Return [x, y] of the center of cell containing provided text 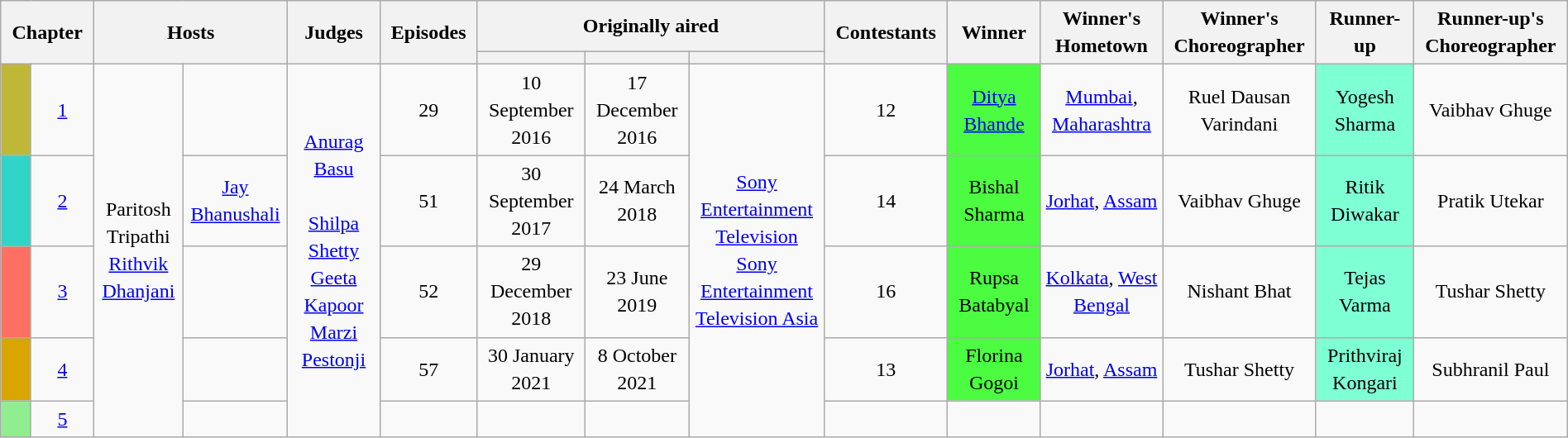
Yogesh Sharma [1365, 110]
Pratik Utekar [1490, 201]
52 [428, 292]
Episodes [428, 33]
30 January 2021 [531, 369]
Hosts [191, 33]
30 September 2017 [531, 201]
4 [62, 369]
5 [62, 419]
Tejas Varma [1365, 292]
3 [62, 292]
16 [887, 292]
Florina Gogoi [994, 369]
24 March 2018 [637, 201]
12 [887, 110]
Winner's Hometown [1102, 33]
Prithviraj Kongari [1365, 369]
Chapter [48, 33]
29 December 2018 [531, 292]
23 June 2019 [637, 292]
Rupsa Batabyal [994, 292]
Paritosh TripathiRithvik Dhanjani [139, 251]
Bishal Sharma [994, 201]
Nishant Bhat [1240, 292]
57 [428, 369]
Kolkata, West Bengal [1102, 292]
Winner [994, 33]
Winner's Choreographer [1240, 33]
Ritik Diwakar [1365, 201]
Runner-up [1365, 33]
29 [428, 110]
Contestants [887, 33]
Runner-up's Choreographer [1490, 33]
Ditya Bhande [994, 110]
8 October 2021 [637, 369]
10 September 2016 [531, 110]
Originally aired [651, 26]
Mumbai, Maharashtra [1102, 110]
51 [428, 201]
Jay Bhanushali [235, 201]
Judges [334, 33]
14 [887, 201]
13 [887, 369]
17 December 2016 [637, 110]
Ruel Dausan Varindani [1240, 110]
1 [62, 110]
Subhranil Paul [1490, 369]
Sony Entertainment TelevisionSony Entertainment Television Asia [756, 251]
2 [62, 201]
Anurag BasuShilpa Shetty Geeta Kapoor Marzi Pestonji [334, 251]
